From the cell containing the given text, extract its center point as [x, y] coordinate. 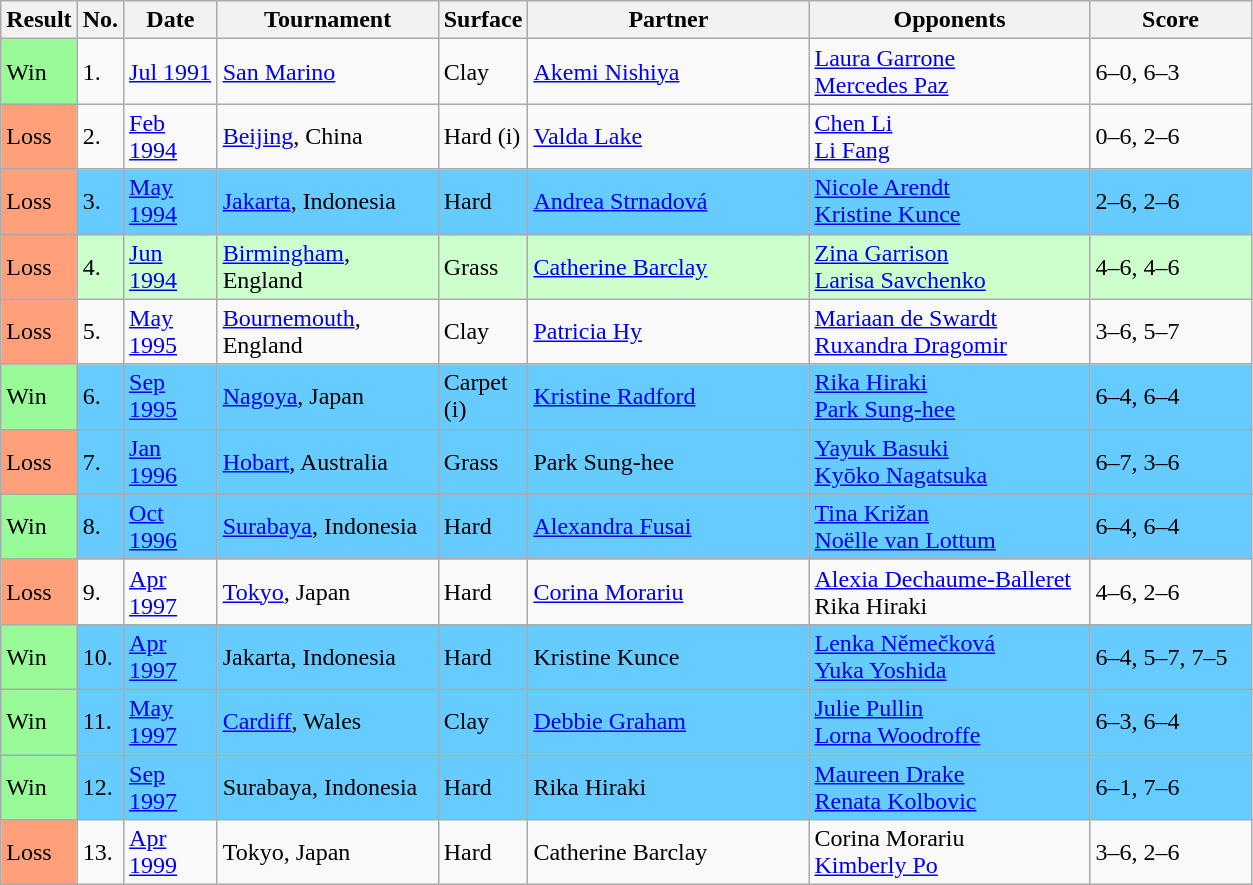
Corina Morariu [668, 592]
Surface [483, 20]
Nicole Arendt Kristine Kunce [950, 202]
Julie Pullin Lorna Woodroffe [950, 722]
10. [100, 656]
4. [100, 266]
9. [100, 592]
Kristine Kunce [668, 656]
2. [100, 136]
Rika Hiraki [668, 786]
Hard (i) [483, 136]
Tina Križan Noëlle van Lottum [950, 526]
6–0, 6–3 [1170, 72]
Mariaan de Swardt Ruxandra Dragomir [950, 332]
7. [100, 462]
Cardiff, Wales [328, 722]
Opponents [950, 20]
8. [100, 526]
Patricia Hy [668, 332]
Beijing, China [328, 136]
Lenka Němečková Yuka Yoshida [950, 656]
Score [1170, 20]
May 1994 [171, 202]
Bournemouth, England [328, 332]
Tournament [328, 20]
Laura Garrone Mercedes Paz [950, 72]
Jul 1991 [171, 72]
Jan 1996 [171, 462]
Hobart, Australia [328, 462]
0–6, 2–6 [1170, 136]
6. [100, 396]
5. [100, 332]
Yayuk Basuki Kyōko Nagatsuka [950, 462]
Chen Li Li Fang [950, 136]
Valda Lake [668, 136]
Feb 1994 [171, 136]
6–1, 7–6 [1170, 786]
6–3, 6–4 [1170, 722]
Corina Morariu Kimberly Po [950, 852]
12. [100, 786]
4–6, 2–6 [1170, 592]
3. [100, 202]
No. [100, 20]
Sep 1997 [171, 786]
11. [100, 722]
Sep 1995 [171, 396]
Alexandra Fusai [668, 526]
1. [100, 72]
6–4, 5–7, 7–5 [1170, 656]
Debbie Graham [668, 722]
Rika Hiraki Park Sung-hee [950, 396]
Nagoya, Japan [328, 396]
Andrea Strnadová [668, 202]
Apr 1999 [171, 852]
Akemi Nishiya [668, 72]
Carpet (i) [483, 396]
Oct 1996 [171, 526]
Birmingham, England [328, 266]
Result [39, 20]
Date [171, 20]
Jun 1994 [171, 266]
May 1997 [171, 722]
Alexia Dechaume-Balleret Rika Hiraki [950, 592]
Kristine Radford [668, 396]
Partner [668, 20]
Zina Garrison Larisa Savchenko [950, 266]
Maureen Drake Renata Kolbovic [950, 786]
Park Sung-hee [668, 462]
2–6, 2–6 [1170, 202]
San Marino [328, 72]
13. [100, 852]
3–6, 2–6 [1170, 852]
6–7, 3–6 [1170, 462]
May 1995 [171, 332]
4–6, 4–6 [1170, 266]
3–6, 5–7 [1170, 332]
